Return the [X, Y] coordinate for the center point of the cell that contains the specified text.  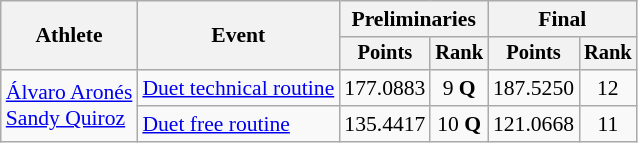
177.0883 [384, 88]
11 [608, 124]
Final [562, 19]
Athlete [70, 36]
121.0668 [534, 124]
Duet technical routine [238, 88]
Preliminaries [414, 19]
Event [238, 36]
10 Q [459, 124]
9 Q [459, 88]
187.5250 [534, 88]
Álvaro Aronés Sandy Quiroz [70, 106]
12 [608, 88]
Duet free routine [238, 124]
135.4417 [384, 124]
